From the cell containing the given text, extract its center point as (X, Y) coordinate. 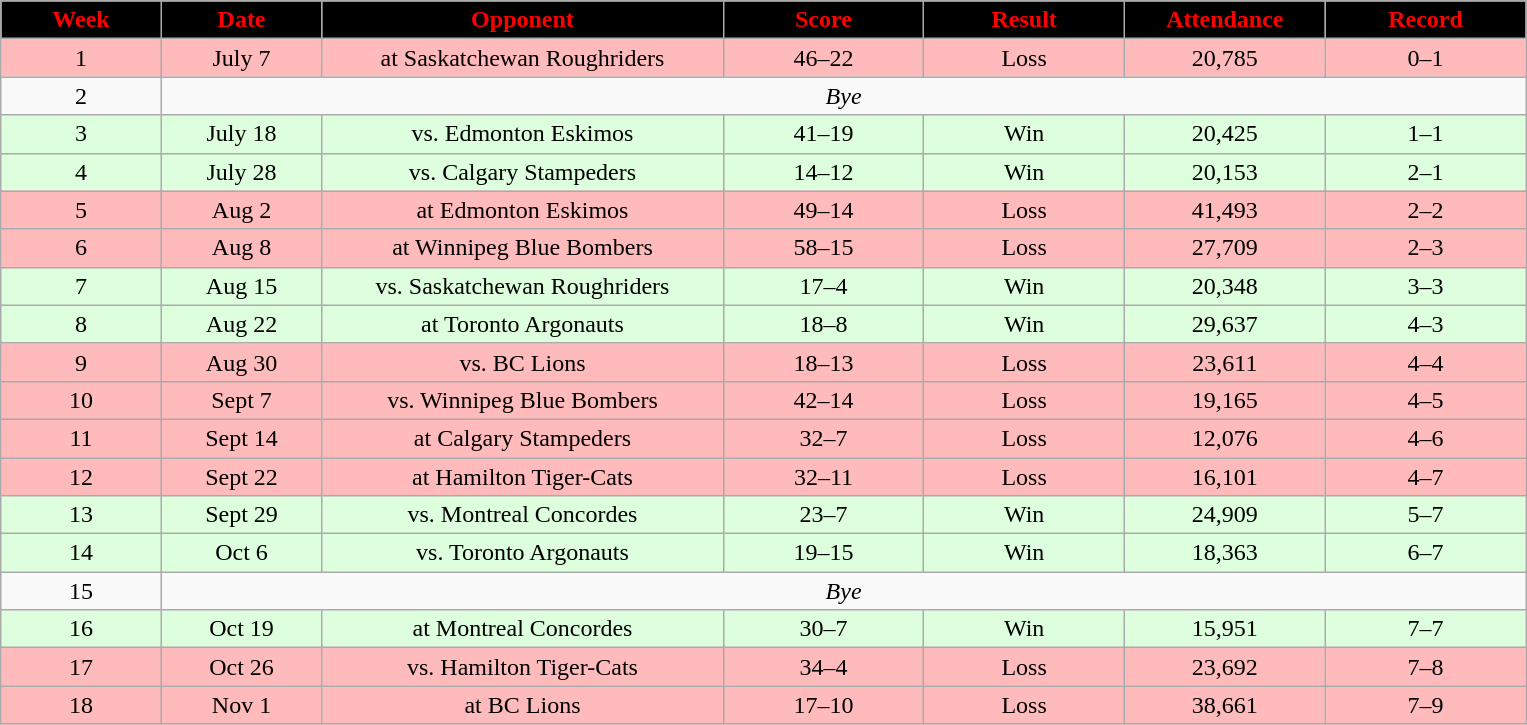
vs. Saskatchewan Roughriders (522, 286)
5 (82, 210)
at BC Lions (522, 705)
15,951 (1224, 629)
14 (82, 553)
29,637 (1224, 324)
20,153 (1224, 172)
Oct 6 (242, 553)
Week (82, 20)
vs. Calgary Stampeders (522, 172)
17–10 (824, 705)
Sept 29 (242, 515)
17–4 (824, 286)
vs. BC Lions (522, 362)
42–14 (824, 400)
4–3 (1426, 324)
20,785 (1224, 58)
23,611 (1224, 362)
8 (82, 324)
1–1 (1426, 134)
Sept 14 (242, 438)
4–7 (1426, 477)
2 (82, 96)
Sept 22 (242, 477)
Opponent (522, 20)
18 (82, 705)
vs. Winnipeg Blue Bombers (522, 400)
41,493 (1224, 210)
49–14 (824, 210)
Score (824, 20)
20,425 (1224, 134)
Aug 15 (242, 286)
7 (82, 286)
at Hamilton Tiger-Cats (522, 477)
Oct 19 (242, 629)
5–7 (1426, 515)
23–7 (824, 515)
vs. Montreal Concordes (522, 515)
6 (82, 248)
27,709 (1224, 248)
at Winnipeg Blue Bombers (522, 248)
Aug 2 (242, 210)
41–19 (824, 134)
at Calgary Stampeders (522, 438)
2–1 (1426, 172)
0–1 (1426, 58)
11 (82, 438)
July 18 (242, 134)
3 (82, 134)
7–8 (1426, 667)
3–3 (1426, 286)
7–7 (1426, 629)
July 28 (242, 172)
Attendance (1224, 20)
Result (1024, 20)
18–13 (824, 362)
at Montreal Concordes (522, 629)
18–8 (824, 324)
at Saskatchewan Roughriders (522, 58)
4–5 (1426, 400)
19–15 (824, 553)
14–12 (824, 172)
32–11 (824, 477)
9 (82, 362)
17 (82, 667)
15 (82, 591)
16,101 (1224, 477)
32–7 (824, 438)
July 7 (242, 58)
Sept 7 (242, 400)
4–6 (1426, 438)
6–7 (1426, 553)
58–15 (824, 248)
38,661 (1224, 705)
Aug 30 (242, 362)
2–3 (1426, 248)
Nov 1 (242, 705)
2–2 (1426, 210)
30–7 (824, 629)
at Toronto Argonauts (522, 324)
Aug 8 (242, 248)
23,692 (1224, 667)
vs. Edmonton Eskimos (522, 134)
12,076 (1224, 438)
Date (242, 20)
10 (82, 400)
vs. Toronto Argonauts (522, 553)
24,909 (1224, 515)
4 (82, 172)
at Edmonton Eskimos (522, 210)
Aug 22 (242, 324)
1 (82, 58)
16 (82, 629)
12 (82, 477)
vs. Hamilton Tiger-Cats (522, 667)
46–22 (824, 58)
19,165 (1224, 400)
13 (82, 515)
20,348 (1224, 286)
4–4 (1426, 362)
Record (1426, 20)
34–4 (824, 667)
7–9 (1426, 705)
Oct 26 (242, 667)
18,363 (1224, 553)
